Return the [x, y] coordinate for the center point of the cell that contains the specified text.  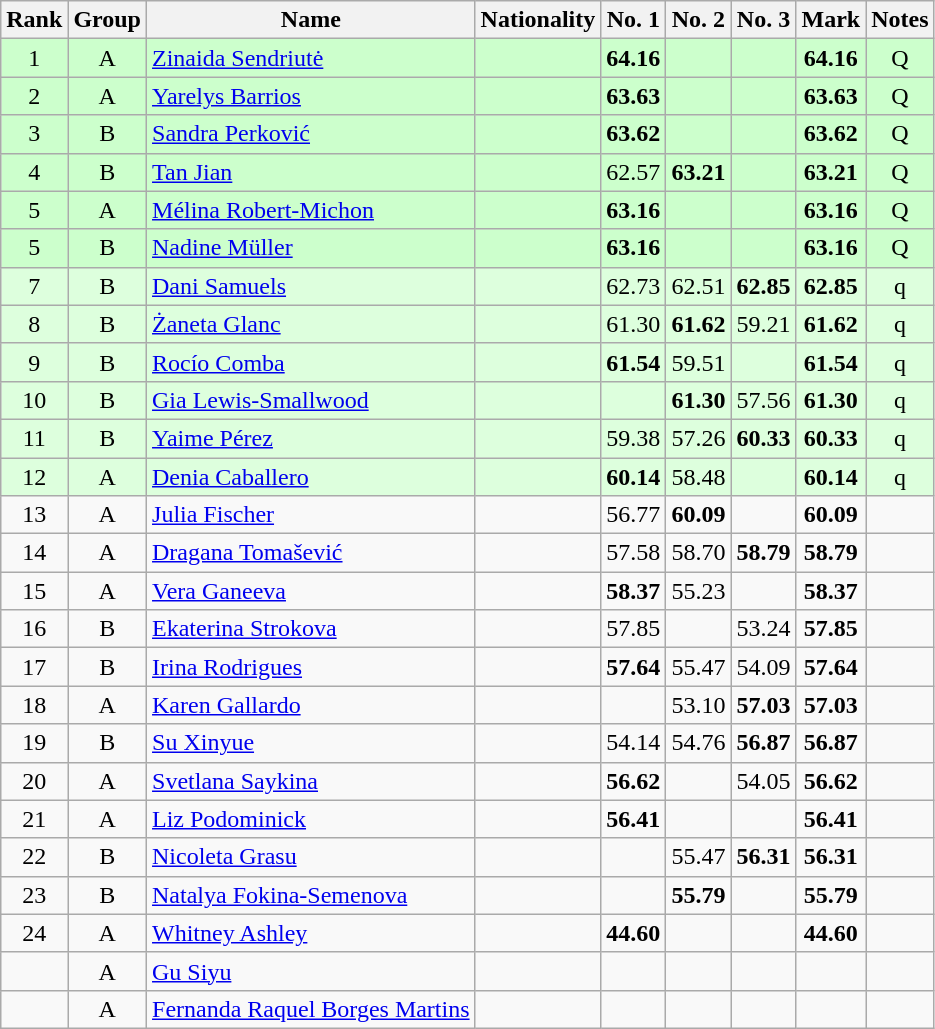
Żaneta Glanc [312, 324]
54.14 [634, 743]
Fernanda Raquel Borges Martins [312, 1009]
Dragana Tomašević [312, 553]
4 [34, 172]
Mélina Robert-Michon [312, 210]
Name [312, 20]
24 [34, 933]
Nadine Müller [312, 248]
54.05 [764, 781]
57.56 [764, 400]
59.21 [764, 324]
15 [34, 591]
57.26 [698, 438]
Mark [831, 20]
No. 1 [634, 20]
Dani Samuels [312, 286]
53.24 [764, 629]
22 [34, 857]
No. 2 [698, 20]
Gia Lewis-Smallwood [312, 400]
Liz Podominick [312, 819]
54.09 [764, 667]
58.48 [698, 477]
Denia Caballero [312, 477]
53.10 [698, 705]
12 [34, 477]
9 [34, 362]
62.57 [634, 172]
62.51 [698, 286]
Group [108, 20]
Natalya Fokina-Semenova [312, 895]
Karen Gallardo [312, 705]
Rocío Comba [312, 362]
18 [34, 705]
1 [34, 58]
19 [34, 743]
62.73 [634, 286]
Ekaterina Strokova [312, 629]
Yarelys Barrios [312, 96]
7 [34, 286]
59.51 [698, 362]
Sandra Perković [312, 134]
Tan Jian [312, 172]
11 [34, 438]
58.70 [698, 553]
56.77 [634, 515]
2 [34, 96]
Rank [34, 20]
Whitney Ashley [312, 933]
23 [34, 895]
16 [34, 629]
Notes [900, 20]
54.76 [698, 743]
Zinaida Sendriutė [312, 58]
Nationality [538, 20]
10 [34, 400]
Su Xinyue [312, 743]
17 [34, 667]
Gu Siyu [312, 971]
No. 3 [764, 20]
57.58 [634, 553]
Irina Rodrigues [312, 667]
8 [34, 324]
Vera Ganeeva [312, 591]
Yaime Pérez [312, 438]
Nicoleta Grasu [312, 857]
55.23 [698, 591]
Julia Fischer [312, 515]
59.38 [634, 438]
Svetlana Saykina [312, 781]
20 [34, 781]
21 [34, 819]
13 [34, 515]
14 [34, 553]
3 [34, 134]
